Detect which cell encompasses the target text, then output its [x, y] center coordinate. 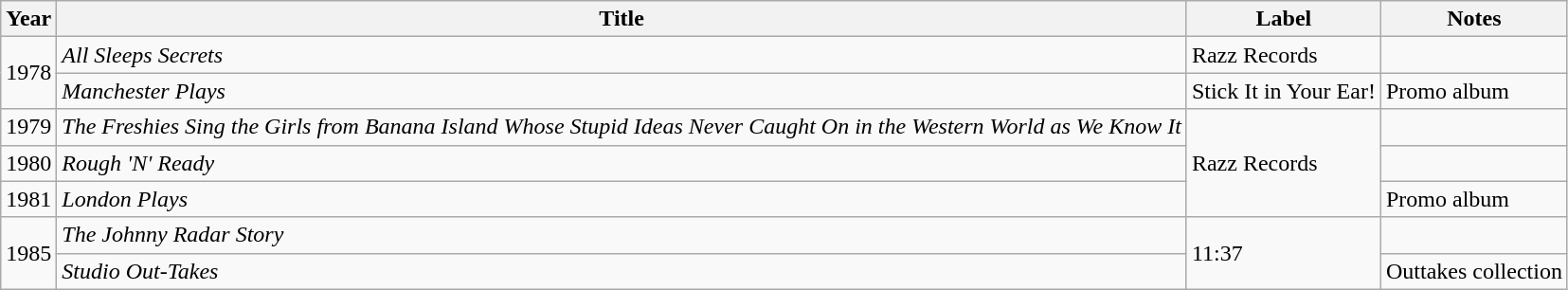
1979 [28, 127]
Stick It in Your Ear! [1283, 91]
1978 [28, 73]
Label [1283, 19]
Manchester Plays [622, 91]
1980 [28, 163]
Year [28, 19]
Title [622, 19]
The Freshies Sing the Girls from Banana Island Whose Stupid Ideas Never Caught On in the Western World as We Know It [622, 127]
Notes [1474, 19]
Outtakes collection [1474, 271]
The Johnny Radar Story [622, 235]
All Sleeps Secrets [622, 55]
London Plays [622, 199]
1981 [28, 199]
Studio Out-Takes [622, 271]
Rough 'N' Ready [622, 163]
1985 [28, 253]
11:37 [1283, 253]
